Output the (x, y) coordinate of the center of the cell containing the given text.  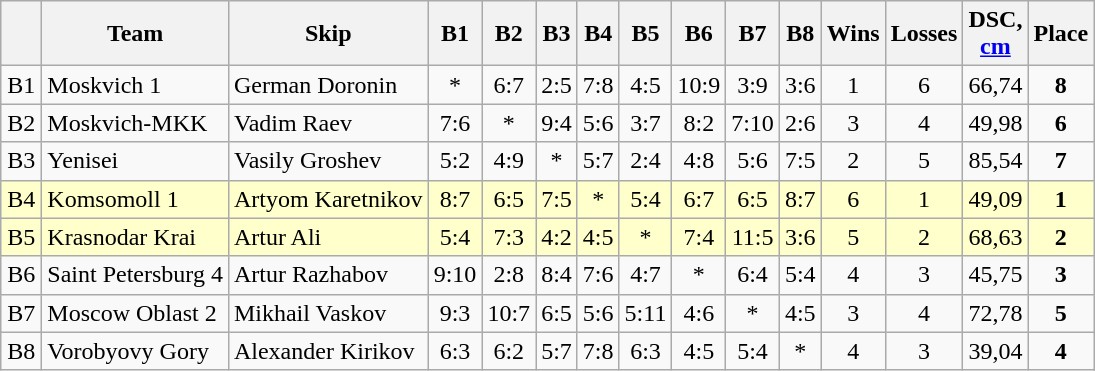
8:4 (557, 275)
Losses (924, 34)
4:2 (557, 237)
5:11 (646, 313)
2:4 (646, 161)
Komsomoll 1 (136, 199)
39,04 (996, 351)
7:4 (699, 237)
11:5 (753, 237)
49,09 (996, 199)
Yenisei (136, 161)
Moskvich 1 (136, 85)
10:7 (509, 313)
9:4 (557, 123)
Vorobyovy Gory (136, 351)
8:2 (699, 123)
6:4 (753, 275)
Artur Razhabov (328, 275)
Moskvich-MKK (136, 123)
7:10 (753, 123)
DSC, cm (996, 34)
5:2 (455, 161)
2:5 (557, 85)
Vadim Raev (328, 123)
3:9 (753, 85)
4:6 (699, 313)
10:9 (699, 85)
Skip (328, 34)
Alexander Kirikov (328, 351)
Place (1061, 34)
Saint Petersburg 4 (136, 275)
2:8 (509, 275)
7 (1061, 161)
6:2 (509, 351)
4:7 (646, 275)
Krasnodar Krai (136, 237)
8 (1061, 85)
85,54 (996, 161)
Team (136, 34)
Moscow Oblast 2 (136, 313)
2:6 (800, 123)
9:10 (455, 275)
German Doronin (328, 85)
Vasily Groshev (328, 161)
7:3 (509, 237)
9:3 (455, 313)
49,98 (996, 123)
Mikhail Vaskov (328, 313)
Wins (853, 34)
66,74 (996, 85)
4:9 (509, 161)
Artur Ali (328, 237)
45,75 (996, 275)
3:7 (646, 123)
68,63 (996, 237)
72,78 (996, 313)
4:8 (699, 161)
Artyom Karetnikov (328, 199)
